Provide the [x, y] coordinate of the cell's center where the given text is located.  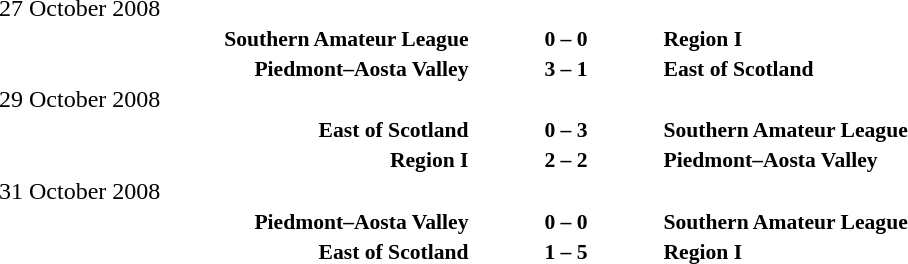
0 – 3 [566, 130]
3 – 1 [566, 68]
2 – 2 [566, 160]
